Locate the cell with the specified text and output its (x, y) center coordinate. 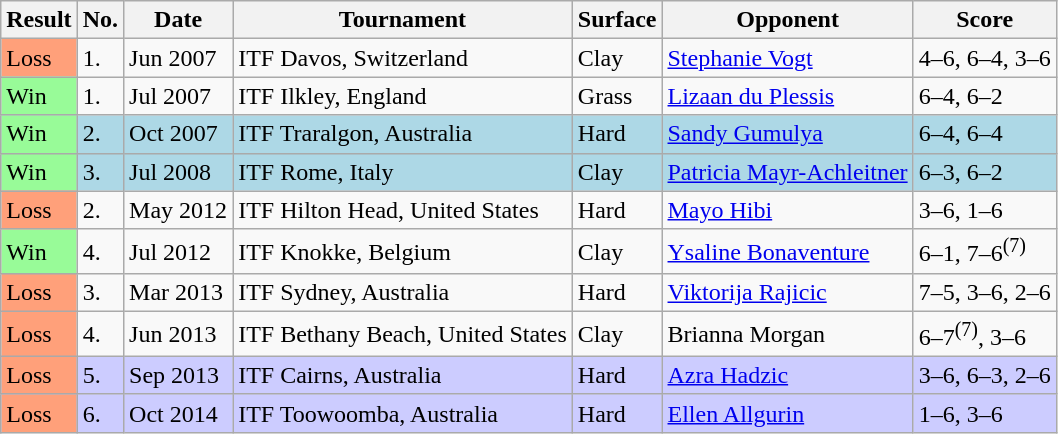
6–1, 7–6(7) (984, 252)
ITF Hilton Head, United States (403, 210)
Date (178, 20)
Ellen Allgurin (788, 413)
Jul 2008 (178, 172)
6. (100, 413)
Jun 2007 (178, 58)
No. (100, 20)
1–6, 3–6 (984, 413)
Grass (617, 96)
May 2012 (178, 210)
ITF Cairns, Australia (403, 375)
6–4, 6–4 (984, 134)
6–7(7), 3–6 (984, 334)
Viktorija Rajicic (788, 293)
ITF Traralgon, Australia (403, 134)
Jul 2012 (178, 252)
ITF Davos, Switzerland (403, 58)
3–6, 1–6 (984, 210)
Surface (617, 20)
Jun 2013 (178, 334)
Patricia Mayr-Achleitner (788, 172)
ITF Rome, Italy (403, 172)
Score (984, 20)
Jul 2007 (178, 96)
5. (100, 375)
Ysaline Bonaventure (788, 252)
3–6, 6–3, 2–6 (984, 375)
Oct 2007 (178, 134)
ITF Ilkley, England (403, 96)
7–5, 3–6, 2–6 (984, 293)
ITF Toowoomba, Australia (403, 413)
Mayo Hibi (788, 210)
4–6, 6–4, 3–6 (984, 58)
Oct 2014 (178, 413)
Stephanie Vogt (788, 58)
ITF Bethany Beach, United States (403, 334)
Lizaan du Plessis (788, 96)
Sandy Gumulya (788, 134)
Mar 2013 (178, 293)
6–3, 6–2 (984, 172)
ITF Sydney, Australia (403, 293)
Result (39, 20)
Tournament (403, 20)
6–4, 6–2 (984, 96)
Azra Hadzic (788, 375)
ITF Knokke, Belgium (403, 252)
Brianna Morgan (788, 334)
Opponent (788, 20)
Sep 2013 (178, 375)
